Detect which cell encompasses the target text, then output its (x, y) center coordinate. 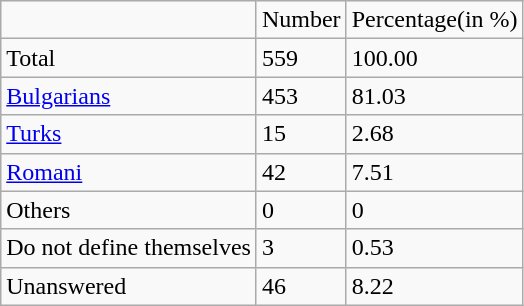
559 (301, 58)
15 (301, 134)
81.03 (434, 96)
Do not define themselves (129, 248)
8.22 (434, 286)
100.00 (434, 58)
3 (301, 248)
42 (301, 172)
7.51 (434, 172)
0.53 (434, 248)
Turks (129, 134)
Number (301, 20)
Percentage(in %) (434, 20)
Total (129, 58)
46 (301, 286)
Unanswered (129, 286)
Romani (129, 172)
2.68 (434, 134)
Bulgarians (129, 96)
Others (129, 210)
453 (301, 96)
